Output the (X, Y) coordinate of the center of the cell containing the given text.  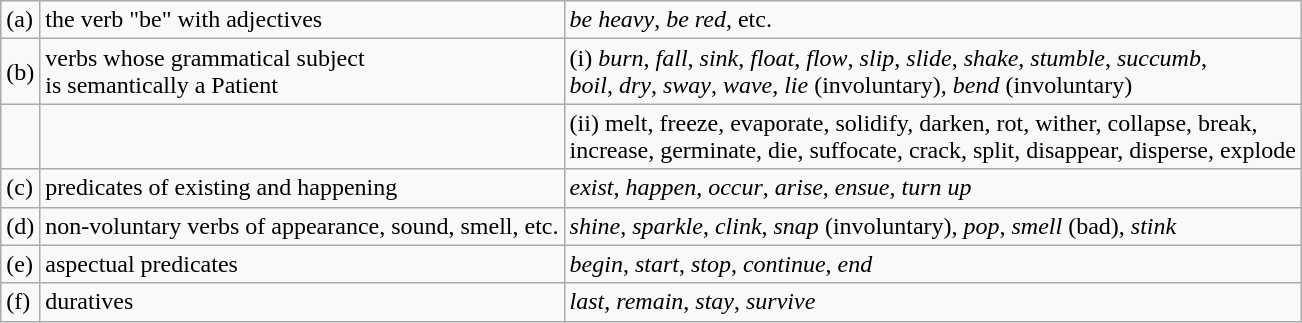
(i) burn, fall, sink, float, flow, slip, slide, shake, stumble, succumb,boil, dry, sway, wave, lie (involuntary), bend (involuntary) (932, 72)
non-voluntary verbs of appearance, sound, smell, etc. (302, 226)
(c) (20, 188)
(e) (20, 264)
predicates of existing and happening (302, 188)
begin, start, stop, continue, end (932, 264)
(f) (20, 302)
exist, happen, occur, arise, ensue, turn up (932, 188)
be heavy, be red, etc. (932, 20)
duratives (302, 302)
(b) (20, 72)
the verb "be" with adjectives (302, 20)
last, remain, stay, survive (932, 302)
verbs whose grammatical subjectis semantically a Patient (302, 72)
(d) (20, 226)
aspectual predicates (302, 264)
shine, sparkle, clink, snap (involuntary), pop, smell (bad), stink (932, 226)
(a) (20, 20)
